Capture the cell that displays the provided text and extract its (X, Y) central coordinate. 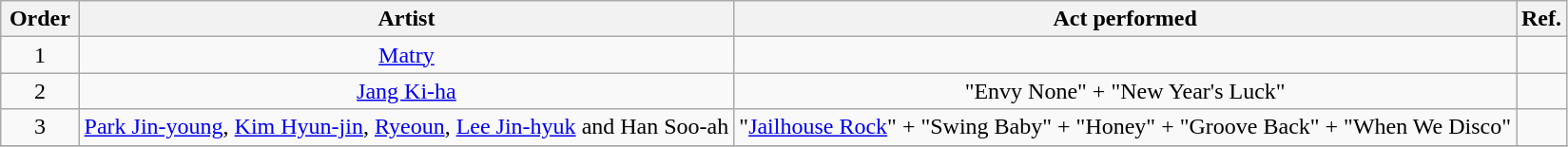
2 (40, 91)
Artist (407, 19)
Matry (407, 55)
Park Jin-young, Kim Hyun-jin, Ryeoun, Lee Jin-hyuk and Han Soo-ah (407, 127)
3 (40, 127)
"Jailhouse Rock" + "Swing Baby" + "Honey" + "Groove Back" + "When We Disco" (1126, 127)
Act performed (1126, 19)
"Envy None" + "New Year's Luck" (1126, 91)
Jang Ki-ha (407, 91)
Ref. (1540, 19)
1 (40, 55)
Order (40, 19)
